From the cell containing the given text, extract its center point as [x, y] coordinate. 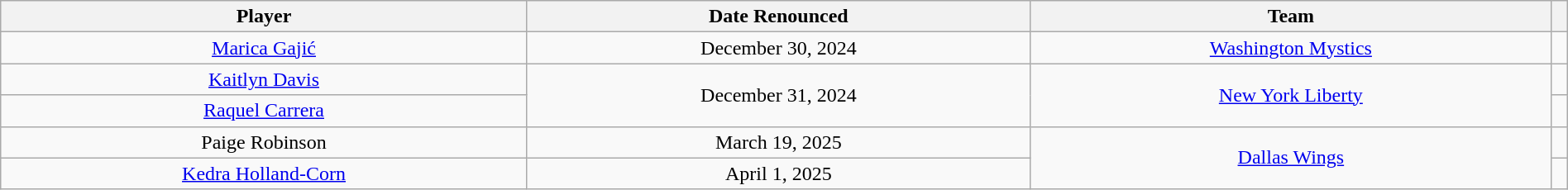
Kaitlyn Davis [265, 79]
Player [265, 17]
April 1, 2025 [778, 173]
Team [1290, 17]
Paige Robinson [265, 142]
December 31, 2024 [778, 95]
March 19, 2025 [778, 142]
Washington Mystics [1290, 48]
Date Renounced [778, 17]
New York Liberty [1290, 95]
Dallas Wings [1290, 158]
Raquel Carrera [265, 111]
December 30, 2024 [778, 48]
Marica Gajić [265, 48]
Kedra Holland-Corn [265, 173]
